Output the (X, Y) coordinate of the center of the cell containing the given text.  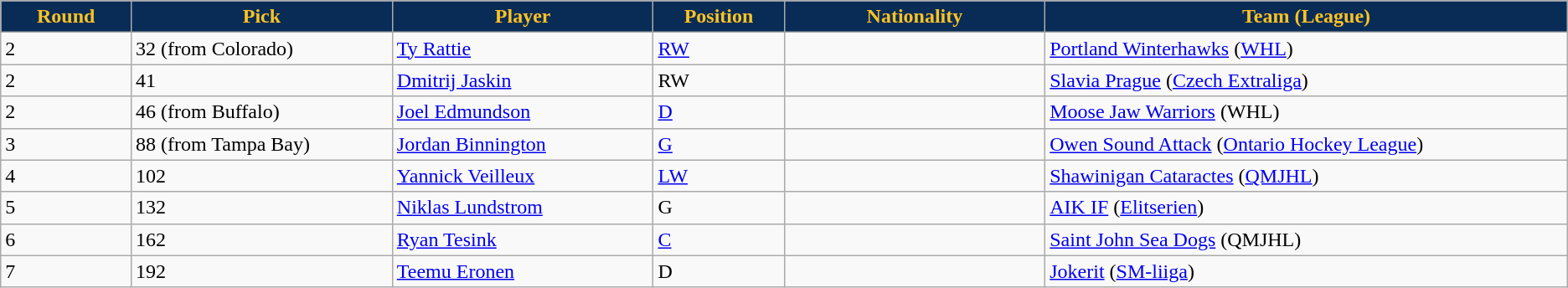
46 (from Buffalo) (262, 112)
3 (66, 144)
Moose Jaw Warriors (WHL) (1307, 112)
Jordan Binnington (523, 144)
Team (League) (1307, 17)
162 (262, 239)
7 (66, 271)
Niklas Lundstrom (523, 208)
4 (66, 176)
Teemu Eronen (523, 271)
Dmitrij Jaskin (523, 80)
Pick (262, 17)
Ty Rattie (523, 49)
Slavia Prague (Czech Extraliga) (1307, 80)
Nationality (915, 17)
Joel Edmundson (523, 112)
Position (719, 17)
Player (523, 17)
192 (262, 271)
Shawinigan Cataractes (QMJHL) (1307, 176)
LW (719, 176)
Ryan Tesink (523, 239)
AIK IF (Elitserien) (1307, 208)
Portland Winterhawks (WHL) (1307, 49)
Round (66, 17)
Saint John Sea Dogs (QMJHL) (1307, 239)
Yannick Veilleux (523, 176)
41 (262, 80)
C (719, 239)
5 (66, 208)
6 (66, 239)
102 (262, 176)
32 (from Colorado) (262, 49)
132 (262, 208)
Owen Sound Attack (Ontario Hockey League) (1307, 144)
Jokerit (SM-liiga) (1307, 271)
88 (from Tampa Bay) (262, 144)
